Provide the (X, Y) coordinate of the cell's center where the given text is located.  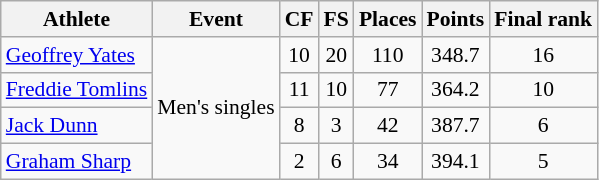
Jack Dunn (77, 126)
77 (388, 90)
Points (456, 19)
Places (388, 19)
364.2 (456, 90)
387.7 (456, 126)
11 (300, 90)
Athlete (77, 19)
8 (300, 126)
Geoffrey Yates (77, 55)
CF (300, 19)
348.7 (456, 55)
3 (336, 126)
5 (543, 162)
Graham Sharp (77, 162)
20 (336, 55)
16 (543, 55)
Men's singles (216, 108)
394.1 (456, 162)
Event (216, 19)
Freddie Tomlins (77, 90)
110 (388, 55)
42 (388, 126)
34 (388, 162)
Final rank (543, 19)
2 (300, 162)
FS (336, 19)
